Provide the [X, Y] coordinate of the cell's center where the given text is located.  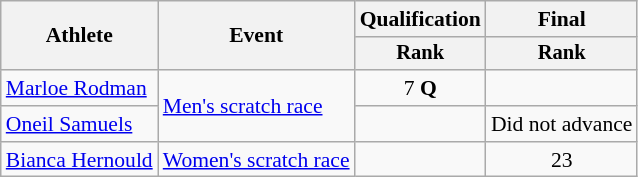
Men's scratch race [256, 106]
Athlete [80, 36]
Final [562, 19]
Qualification [420, 19]
7 Q [420, 88]
Did not advance [562, 124]
Marloe Rodman [80, 88]
Oneil Samuels [80, 124]
Event [256, 36]
